Return the [x, y] coordinate for the center point of the cell that contains the specified text.  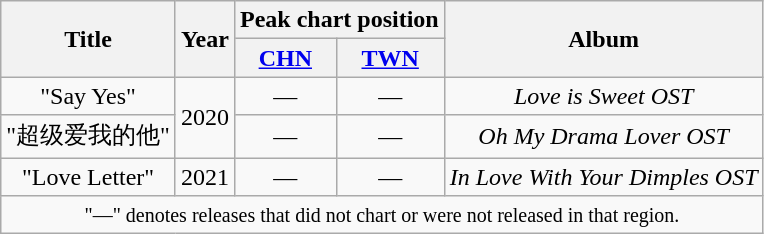
Title [88, 39]
Oh My Drama Lover OST [604, 136]
Love is Sweet OST [604, 96]
2020 [204, 118]
"Love Letter" [88, 177]
In Love With Your Dimples OST [604, 177]
"Say Yes" [88, 96]
Peak chart position [339, 20]
Year [204, 39]
2021 [204, 177]
TWN [390, 58]
CHN [285, 58]
"超级爱我的他" [88, 136]
"—" denotes releases that did not chart or were not released in that region. [382, 215]
Album [604, 39]
